Identify which cell holds the provided text, then report its [x, y] central coordinate. 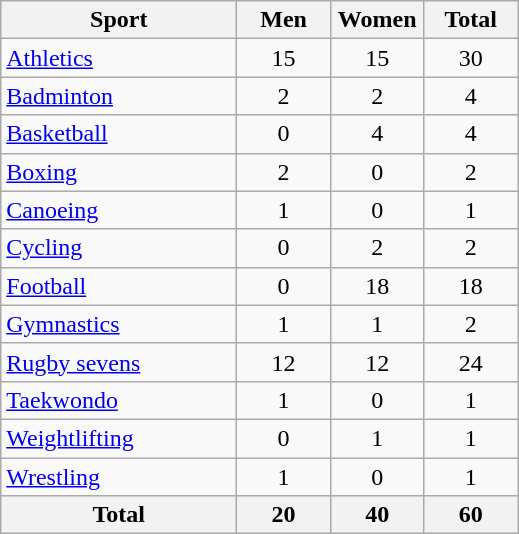
Boxing [119, 172]
Wrestling [119, 477]
Cycling [119, 248]
20 [284, 515]
Men [284, 20]
60 [471, 515]
Taekwondo [119, 400]
30 [471, 58]
Weightlifting [119, 438]
Sport [119, 20]
24 [471, 362]
Gymnastics [119, 324]
Football [119, 286]
Badminton [119, 96]
Women [377, 20]
Rugby sevens [119, 362]
Canoeing [119, 210]
Athletics [119, 58]
40 [377, 515]
Basketball [119, 134]
